Output the [x, y] coordinate of the center of the cell containing the given text.  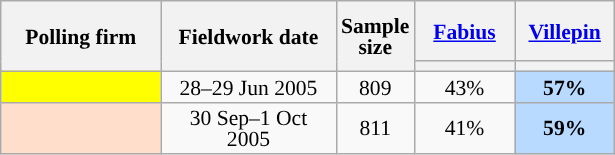
Fieldwork date [248, 36]
30 Sep–1 Oct 2005 [248, 128]
809 [375, 86]
Samplesize [375, 36]
57% [565, 86]
811 [375, 128]
Fabius [464, 31]
Polling firm [81, 36]
43% [464, 86]
28–29 Jun 2005 [248, 86]
59% [565, 128]
41% [464, 128]
Villepin [565, 31]
